Scan for the cell matching the given text and deliver its [X, Y] coordinate at center. 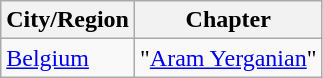
"Aram Yerganian" [228, 58]
Belgium [68, 58]
Chapter [228, 20]
City/Region [68, 20]
